From the cell containing the given text, extract its center point as (X, Y) coordinate. 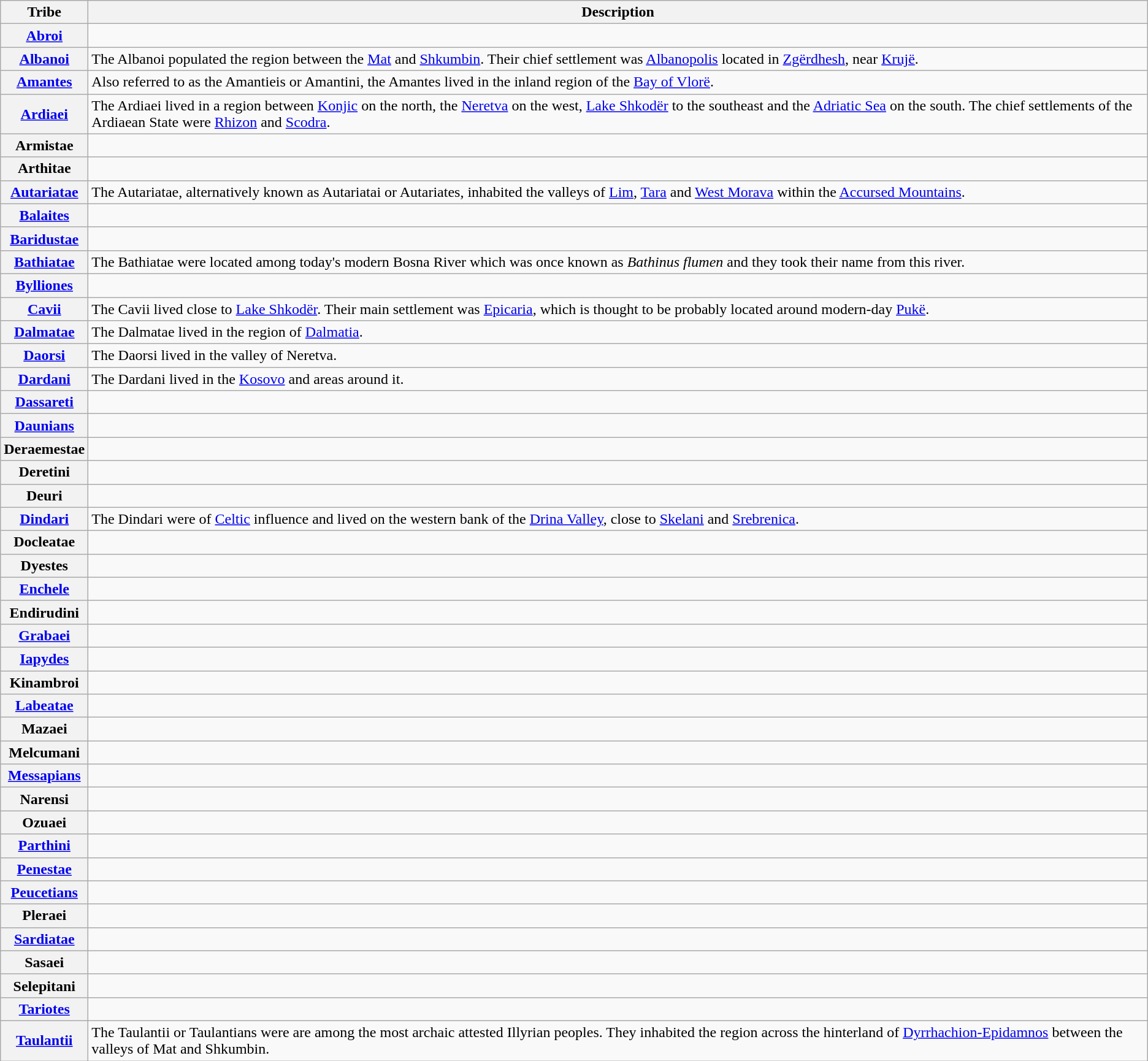
Parthini (44, 846)
Selepitani (44, 986)
Armistae (44, 145)
Albanoi (44, 59)
Taulantii (44, 1040)
Daorsi (44, 356)
The Dindari were of Celtic influence and lived on the western bank of the Drina Valley, close to Skelani and Srebrenica. (618, 519)
Deraemestae (44, 449)
Sasaei (44, 962)
Deuri (44, 496)
Baridustae (44, 239)
Sardiatae (44, 939)
Bathiatae (44, 262)
Grabaei (44, 635)
The Dardani lived in the Kosovo and areas around it. (618, 379)
The Cavii lived close to Lake Shkodër. Their main settlement was Epicaria, which is thought to be probably located around modern-day Pukë. (618, 308)
Daunians (44, 426)
Endirudini (44, 612)
Docleatae (44, 542)
Dardani (44, 379)
Deretini (44, 472)
Dyestes (44, 565)
Messapians (44, 776)
Labeatae (44, 706)
Tariotes (44, 1009)
Dalmatae (44, 332)
The Autariatae, alternatively known as Autariatai or Autariates, inhabited the valleys of Lim, Tara and West Morava within the Accursed Mountains. (618, 192)
Peucetians (44, 892)
Enchele (44, 589)
Description (618, 12)
Mazaei (44, 729)
The Albanoi populated the region between the Mat and Shkumbin. Their chief settlement was Albanopolis located in Zgërdhesh, near Krujë. (618, 59)
The Dalmatae lived in the region of Dalmatia. (618, 332)
Bylliones (44, 285)
The Daorsi lived in the valley of Neretva. (618, 356)
Amantes (44, 82)
Also referred to as the Amantieis or Amantini, the Amantes lived in the inland region of the Bay of Vlorë. (618, 82)
Iapydes (44, 659)
Melcumani (44, 753)
Ardiaei (44, 114)
Ozuaei (44, 822)
Balaites (44, 215)
Penestae (44, 869)
Pleraei (44, 916)
Tribe (44, 12)
Narensi (44, 799)
Dindari (44, 519)
Dassareti (44, 402)
Kinambroi (44, 683)
Abroi (44, 36)
Autariatae (44, 192)
Cavii (44, 308)
The Bathiatae were located among today's modern Bosna River which was once known as Bathinus flumen and they took their name from this river. (618, 262)
Arthitae (44, 169)
